Return the (X, Y) coordinate for the center point of the cell that contains the specified text.  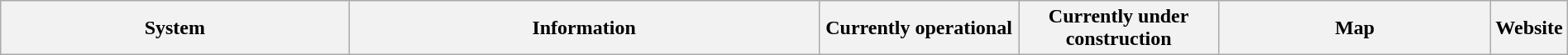
Information (584, 28)
Map (1355, 28)
Website (1529, 28)
Currently operational (918, 28)
Currently under construction (1119, 28)
System (175, 28)
